For the text-containing cell, return its midpoint in [x, y] coordinate format. 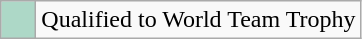
Qualified to World Team Trophy [198, 20]
